Detect which cell encompasses the target text, then output its (x, y) center coordinate. 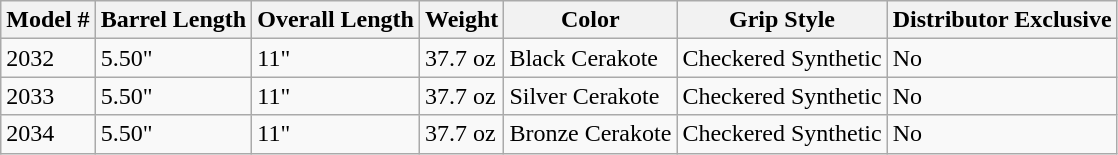
Barrel Length (174, 20)
Bronze Cerakote (590, 134)
Black Cerakote (590, 58)
2032 (48, 58)
Silver Cerakote (590, 96)
Model # (48, 20)
2033 (48, 96)
Grip Style (782, 20)
Color (590, 20)
Overall Length (336, 20)
Weight (461, 20)
2034 (48, 134)
Distributor Exclusive (1002, 20)
